Detect which cell encompasses the target text, then output its [x, y] center coordinate. 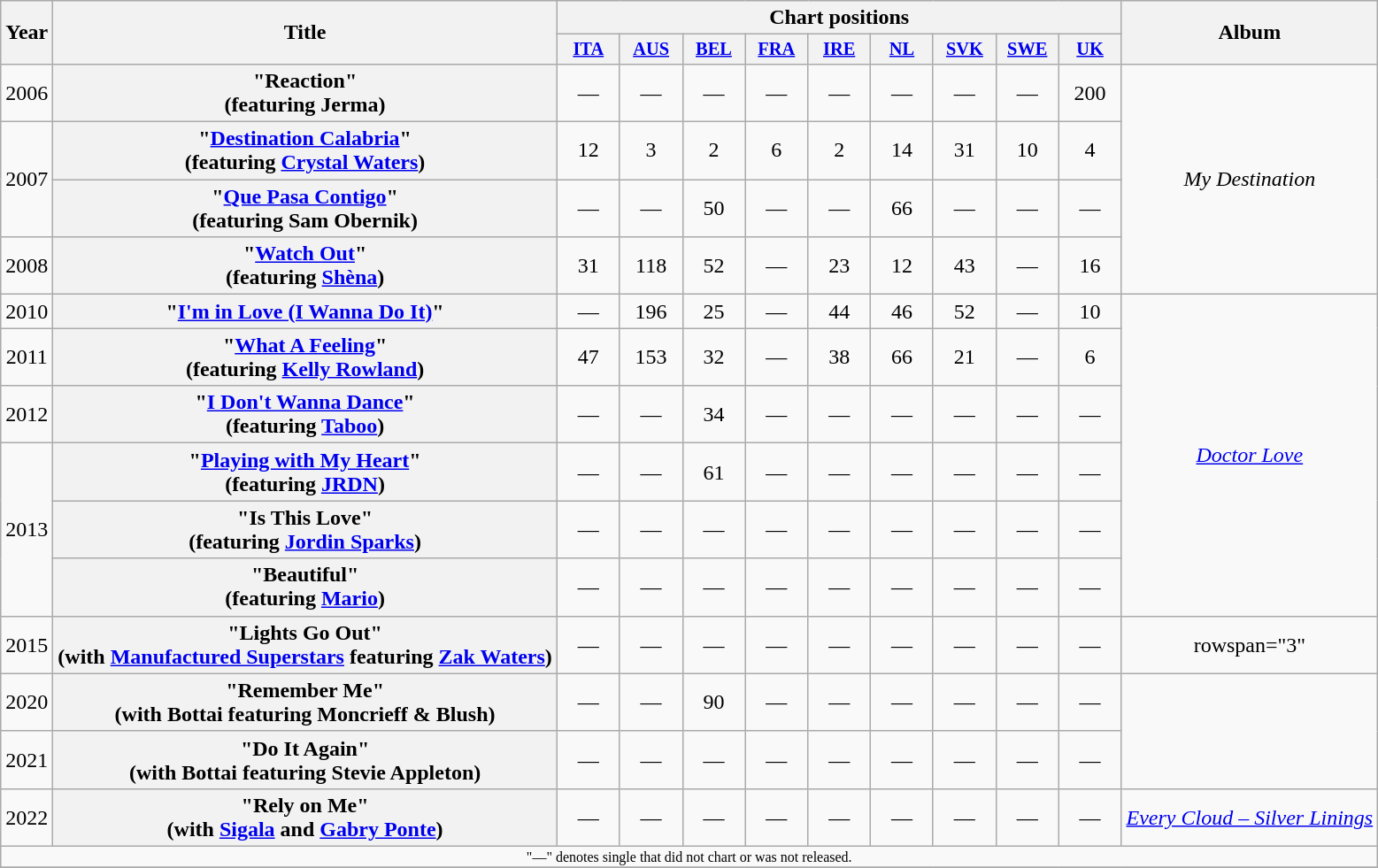
Album [1250, 33]
FRA [777, 50]
"Beautiful" (featuring Mario) [305, 588]
196 [651, 311]
2022 [27, 818]
"I Don't Wanna Dance"(featuring Taboo) [305, 414]
AUS [651, 50]
2013 [27, 529]
44 [839, 311]
"Do It Again" (with Bottai featuring Stevie Appleton) [305, 759]
23 [839, 265]
NL [903, 50]
16 [1090, 265]
"I'm in Love (I Wanna Do It)" [305, 311]
2010 [27, 311]
3 [651, 150]
2007 [27, 180]
"What A Feeling"(featuring Kelly Rowland) [305, 357]
25 [713, 311]
2021 [27, 759]
"Is This Love"(featuring Jordin Sparks) [305, 529]
153 [651, 357]
"Que Pasa Contigo"(featuring Sam Obernik) [305, 209]
200 [1090, 92]
118 [651, 265]
Year [27, 33]
Every Cloud – Silver Linings [1250, 818]
BEL [713, 50]
SWE [1027, 50]
43 [965, 265]
"Rely on Me"(with Sigala and Gabry Ponte) [305, 818]
61 [713, 472]
"—" denotes single that did not chart or was not released. [689, 856]
UK [1090, 50]
Chart positions [839, 18]
"Destination Calabria"(featuring Crystal Waters) [305, 150]
"Playing with My Heart"(featuring JRDN) [305, 472]
My Destination [1250, 179]
2012 [27, 414]
2015 [27, 644]
2011 [27, 357]
34 [713, 414]
SVK [965, 50]
32 [713, 357]
ITA [588, 50]
4 [1090, 150]
"Reaction"(featuring Jerma) [305, 92]
21 [965, 357]
46 [903, 311]
Doctor Love [1250, 455]
2020 [27, 703]
IRE [839, 50]
90 [713, 703]
2008 [27, 265]
rowspan="3" [1250, 644]
"Lights Go Out" (with Manufactured Superstars featuring Zak Waters) [305, 644]
2006 [27, 92]
50 [713, 209]
47 [588, 357]
38 [839, 357]
14 [903, 150]
"Remember Me" (with Bottai featuring Moncrieff & Blush) [305, 703]
"Watch Out"(featuring Shèna) [305, 265]
Title [305, 33]
